For the text-containing cell, return its midpoint in (X, Y) coordinate format. 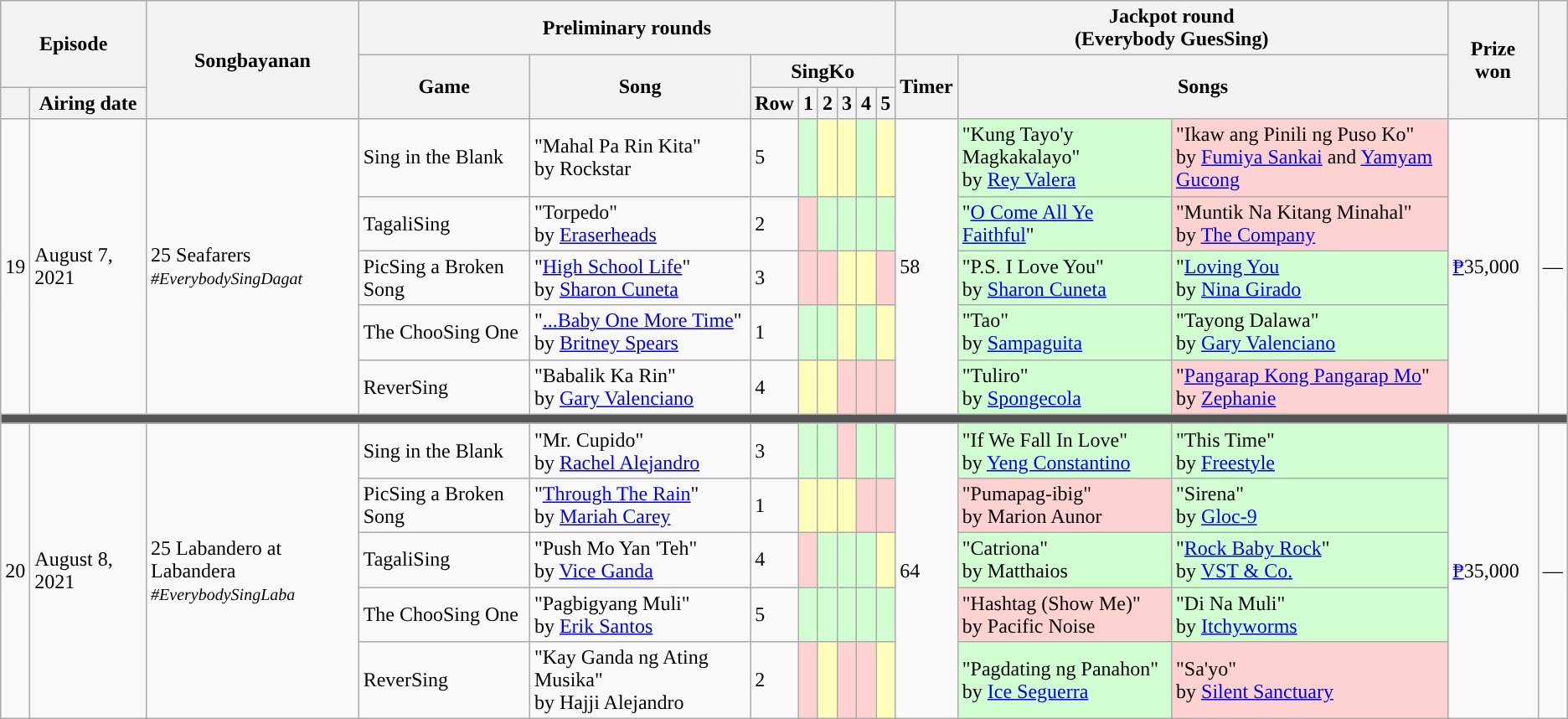
"Hashtag (Show Me)"by Pacific Noise (1064, 613)
"Rock Baby Rock"by VST & Co. (1310, 560)
"Kung Tayo'y Magkakalayo"by Rey Valera (1064, 158)
"Tuliro"by Spongecola (1064, 387)
"Mahal Pa Rin Kita"by Rockstar (640, 158)
"Mr. Cupido"by Rachel Alejandro (640, 451)
"Babalik Ka Rin"by Gary Valenciano (640, 387)
Row (775, 103)
"Through The Rain"by Mariah Carey (640, 504)
"Pagdating ng Panahon"by Ice Seguerra (1064, 680)
"Pangarap Kong Pangarap Mo"by Zephanie (1310, 387)
Prize won (1493, 60)
Episode (74, 44)
"Pumapag-ibig"by Marion Aunor (1064, 504)
"This Time"by Freestyle (1310, 451)
Preliminary rounds (627, 28)
"Catriona"by Matthaios (1064, 560)
"Pagbigyang Muli"by Erik Santos (640, 613)
"High School Life"by Sharon Cuneta (640, 278)
Timer (926, 87)
25 Seafarers#EverybodySingDagat (253, 266)
"O Come All Ye Faithful" (1064, 223)
"Kay Ganda ng Ating Musika"by Hajji Alejandro (640, 680)
"Tao"by Sampaguita (1064, 332)
"Push Mo Yan 'Teh"by Vice Ganda (640, 560)
25 Labandero at Labandera#EverybodySingLaba (253, 571)
64 (926, 571)
Songs (1203, 87)
"Di Na Muli" by Itchyworms (1310, 613)
Jackpot round(Everybody GuesSing) (1172, 28)
"Ikaw ang Pinili ng Puso Ko"by Fumiya Sankai and Yamyam Gucong (1310, 158)
Songbayanan (253, 60)
August 8, 2021 (89, 571)
"Tayong Dalawa"by Gary Valenciano (1310, 332)
Song (640, 87)
August 7, 2021 (89, 266)
"Muntik Na Kitang Minahal"by The Company (1310, 223)
"Sirena"by Gloc-9 (1310, 504)
"P.S. I Love You"by Sharon Cuneta (1064, 278)
20 (15, 571)
Game (444, 87)
SingKo (823, 71)
58 (926, 266)
"Sa'yo"by Silent Sanctuary (1310, 680)
"...Baby One More Time"by Britney Spears (640, 332)
Airing date (89, 103)
"Loving Youby Nina Girado (1310, 278)
"If We Fall In Love"by Yeng Constantino (1064, 451)
"Torpedo"by Eraserheads (640, 223)
19 (15, 266)
